Return the (X, Y) coordinate for the center point of the cell that contains the specified text.  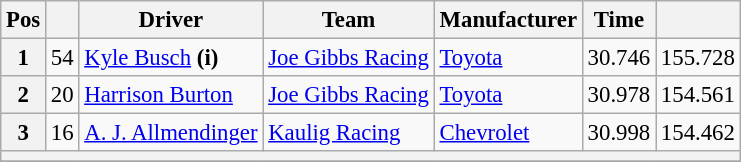
Chevrolet (508, 133)
30.978 (618, 95)
16 (62, 133)
Team (348, 20)
30.746 (618, 58)
Driver (171, 20)
3 (24, 133)
Pos (24, 20)
Harrison Burton (171, 95)
154.462 (698, 133)
1 (24, 58)
54 (62, 58)
2 (24, 95)
Manufacturer (508, 20)
20 (62, 95)
A. J. Allmendinger (171, 133)
Kaulig Racing (348, 133)
Kyle Busch (i) (171, 58)
155.728 (698, 58)
30.998 (618, 133)
Time (618, 20)
154.561 (698, 95)
